Scan for the cell matching the given text and deliver its (x, y) coordinate at center. 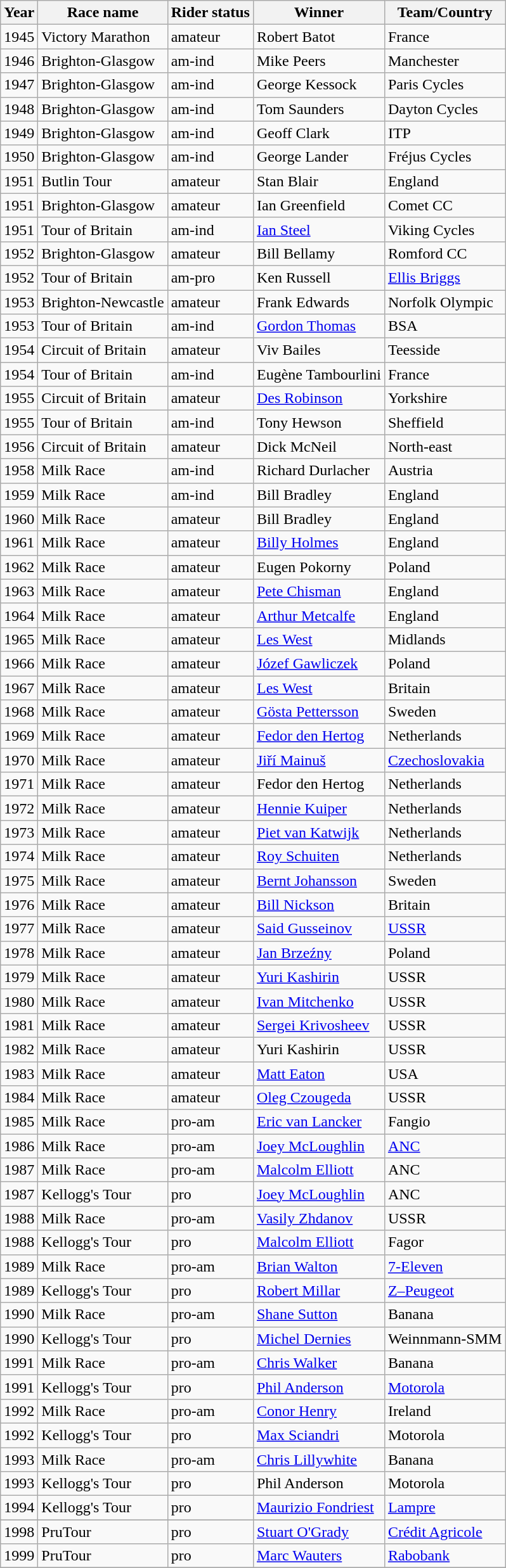
Viking Cycles (444, 229)
1975 (19, 881)
Lampre (444, 1508)
Conor Henry (318, 1411)
1966 (19, 663)
Ken Russell (318, 277)
Sheffield (444, 423)
Eugen Pokorny (318, 567)
Billy Holmes (318, 543)
Manchester (444, 61)
1979 (19, 977)
Chris Lillywhite (318, 1459)
Tom Saunders (318, 109)
1956 (19, 447)
Winner (318, 13)
Piet van Katwijk (318, 832)
1961 (19, 543)
Romford CC (444, 253)
1984 (19, 1098)
Hennie Kuiper (318, 808)
1982 (19, 1049)
Stuart O'Grady (318, 1532)
Bill Nickson (318, 905)
North-east (444, 447)
Yorkshire (444, 398)
Norfolk Olympic (444, 302)
Ian Greenfield (318, 205)
1962 (19, 567)
Austria (444, 471)
am-pro (211, 277)
Bernt Johansson (318, 881)
1986 (19, 1146)
Maurizio Fondriest (318, 1508)
1945 (19, 37)
Geoff Clark (318, 133)
1963 (19, 591)
1994 (19, 1508)
Tony Hewson (318, 423)
Comet CC (444, 205)
Józef Gawliczek (318, 663)
George Lander (318, 157)
Dayton Cycles (444, 109)
1980 (19, 1001)
Fangio (444, 1122)
Fagor (444, 1242)
Vasily Zhdanov (318, 1218)
Michel Dernies (318, 1339)
Roy Schuiten (318, 857)
Z–Peugeot (444, 1291)
1981 (19, 1025)
George Kessock (318, 85)
1960 (19, 519)
7-Eleven (444, 1266)
Ireland (444, 1411)
Arthur Metcalfe (318, 615)
Marc Wauters (318, 1556)
Frank Edwards (318, 302)
BSA (444, 326)
1946 (19, 61)
Oleg Czougeda (318, 1098)
1998 (19, 1532)
Chris Walker (318, 1363)
Shane Sutton (318, 1315)
1983 (19, 1074)
1985 (19, 1122)
Robert Batot (318, 37)
1978 (19, 953)
Ian Steel (318, 229)
Des Robinson (318, 398)
1959 (19, 495)
Victory Marathon (103, 37)
1969 (19, 736)
Teesside (444, 350)
Weinnmann-SMM (444, 1339)
Eric van Lancker (318, 1122)
Max Sciandri (318, 1435)
Race name (103, 13)
Paris Cycles (444, 85)
Eugène Tambourlini (318, 374)
1947 (19, 85)
Robert Millar (318, 1291)
Jan Brzeźny (318, 953)
1976 (19, 905)
Pete Chisman (318, 591)
Matt Eaton (318, 1074)
Brighton-Newcastle (103, 302)
Ivan Mitchenko (318, 1001)
Crédit Agricole (444, 1532)
1958 (19, 471)
1970 (19, 760)
Butlin Tour (103, 181)
Bill Bellamy (318, 253)
ITP (444, 133)
Team/Country (444, 13)
1967 (19, 687)
Czechoslovakia (444, 760)
1973 (19, 832)
Jiří Mainuš (318, 760)
1950 (19, 157)
1949 (19, 133)
Said Gusseinov (318, 929)
Rabobank (444, 1556)
Brian Walton (318, 1266)
1972 (19, 808)
1977 (19, 929)
Sergei Krivosheev (318, 1025)
Dick McNeil (318, 447)
Midlands (444, 639)
Richard Durlacher (318, 471)
1999 (19, 1556)
1948 (19, 109)
Rider status (211, 13)
Year (19, 13)
Stan Blair (318, 181)
1964 (19, 615)
Mike Peers (318, 61)
1965 (19, 639)
Gordon Thomas (318, 326)
Viv Bailes (318, 350)
Ellis Briggs (444, 277)
1974 (19, 857)
USA (444, 1074)
1971 (19, 784)
Fréjus Cycles (444, 157)
Gösta Pettersson (318, 712)
1968 (19, 712)
